Detect which cell encompasses the target text, then output its [X, Y] center coordinate. 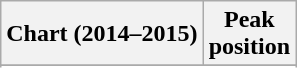
Peakposition [249, 34]
Chart (2014–2015) [102, 34]
